Pinpoint the cell where the given text exists, returning its [x, y] midpoint coordinate. 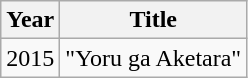
2015 [30, 58]
Year [30, 20]
Title [154, 20]
"Yoru ga Aketara" [154, 58]
